Capture the cell that displays the provided text and extract its [x, y] central coordinate. 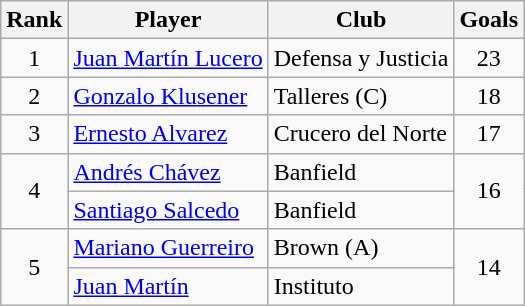
Ernesto Alvarez [168, 134]
Juan Martín Lucero [168, 58]
Crucero del Norte [361, 134]
5 [34, 267]
Player [168, 20]
3 [34, 134]
23 [489, 58]
Goals [489, 20]
1 [34, 58]
Talleres (C) [361, 96]
Defensa y Justicia [361, 58]
Rank [34, 20]
Mariano Guerreiro [168, 248]
Brown (A) [361, 248]
Andrés Chávez [168, 172]
Santiago Salcedo [168, 210]
Club [361, 20]
4 [34, 191]
Juan Martín [168, 286]
16 [489, 191]
14 [489, 267]
2 [34, 96]
17 [489, 134]
Instituto [361, 286]
Gonzalo Klusener [168, 96]
18 [489, 96]
